Provide the (x, y) coordinate of the cell's center where the given text is located.  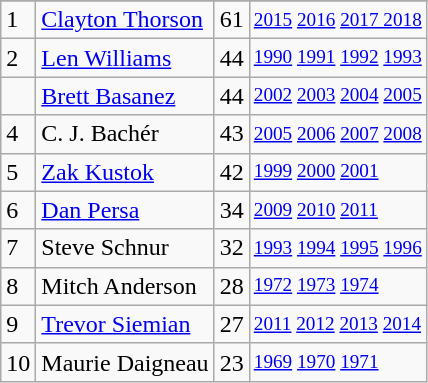
Clayton Thorson (125, 20)
Mitch Anderson (125, 286)
C. J. Bachér (125, 134)
4 (18, 134)
2015 2016 2017 2018 (338, 20)
2011 2012 2013 2014 (338, 324)
2005 2006 2007 2008 (338, 134)
9 (18, 324)
28 (232, 286)
2009 2010 2011 (338, 210)
61 (232, 20)
1999 2000 2001 (338, 172)
8 (18, 286)
27 (232, 324)
10 (18, 362)
1993 1994 1995 1996 (338, 248)
2002 2003 2004 2005 (338, 96)
6 (18, 210)
1 (18, 20)
32 (232, 248)
2 (18, 58)
42 (232, 172)
34 (232, 210)
1969 1970 1971 (338, 362)
7 (18, 248)
Maurie Daigneau (125, 362)
Zak Kustok (125, 172)
Steve Schnur (125, 248)
43 (232, 134)
Dan Persa (125, 210)
Trevor Siemian (125, 324)
Len Williams (125, 58)
5 (18, 172)
23 (232, 362)
1972 1973 1974 (338, 286)
1990 1991 1992 1993 (338, 58)
Brett Basanez (125, 96)
